For the text-containing cell, return its midpoint in [x, y] coordinate format. 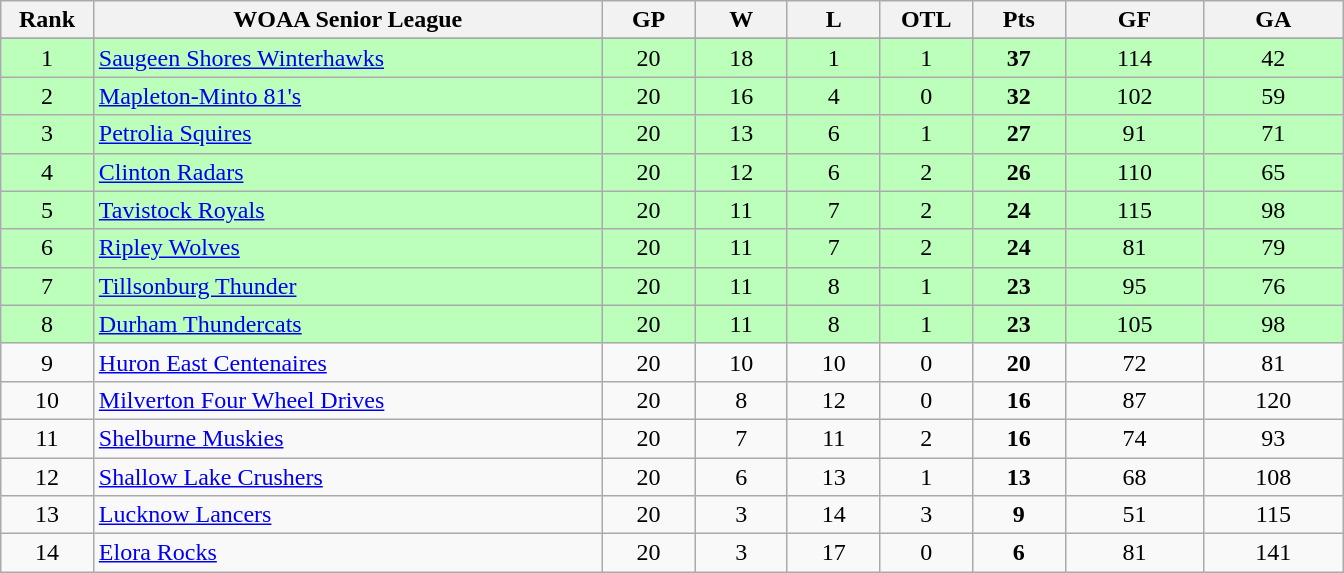
72 [1134, 362]
Shelburne Muskies [348, 438]
Huron East Centenaires [348, 362]
Clinton Radars [348, 172]
141 [1274, 553]
74 [1134, 438]
Milverton Four Wheel Drives [348, 400]
Durham Thundercats [348, 324]
79 [1274, 248]
Shallow Lake Crushers [348, 477]
76 [1274, 286]
Tavistock Royals [348, 210]
Tillsonburg Thunder [348, 286]
Ripley Wolves [348, 248]
26 [1020, 172]
93 [1274, 438]
59 [1274, 96]
17 [834, 553]
71 [1274, 134]
Mapleton-Minto 81's [348, 96]
108 [1274, 477]
Pts [1020, 20]
87 [1134, 400]
Lucknow Lancers [348, 515]
120 [1274, 400]
95 [1134, 286]
L [834, 20]
37 [1020, 58]
Rank [48, 20]
27 [1020, 134]
Elora Rocks [348, 553]
18 [742, 58]
Saugeen Shores Winterhawks [348, 58]
110 [1134, 172]
5 [48, 210]
W [742, 20]
68 [1134, 477]
WOAA Senior League [348, 20]
91 [1134, 134]
GP [648, 20]
OTL [926, 20]
32 [1020, 96]
Petrolia Squires [348, 134]
GF [1134, 20]
102 [1134, 96]
GA [1274, 20]
114 [1134, 58]
105 [1134, 324]
65 [1274, 172]
51 [1134, 515]
42 [1274, 58]
